Locate the cell with the specified text and output its [X, Y] center coordinate. 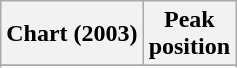
Chart (2003) [72, 34]
Peakposition [189, 34]
